Locate the cell with the specified text and output its [x, y] center coordinate. 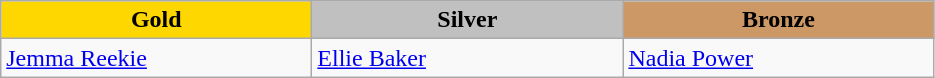
Bronze [778, 20]
Silver [468, 20]
Jemma Reekie [156, 58]
Ellie Baker [468, 58]
Gold [156, 20]
Nadia Power [778, 58]
